Detect which cell encompasses the target text, then output its [x, y] center coordinate. 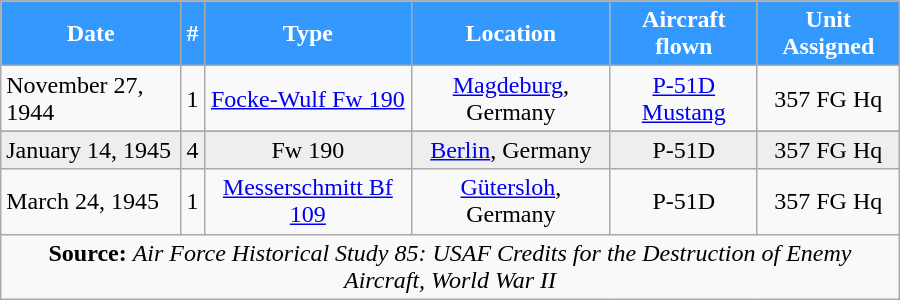
Messerschmitt Bf 109 [308, 202]
P-51D Mustang [684, 98]
March 24, 1945 [91, 202]
Berlin, Germany [510, 150]
Aircraft flown [684, 34]
Source: Air Force Historical Study 85: USAF Credits for the Destruction of Enemy Aircraft, World War II [450, 266]
Focke-Wulf Fw 190 [308, 98]
Date [91, 34]
# [193, 34]
January 14, 1945 [91, 150]
4 [193, 150]
Location [510, 34]
Gütersloh, Germany [510, 202]
Type [308, 34]
Fw 190 [308, 150]
Magdeburg, Germany [510, 98]
Unit Assigned [828, 34]
November 27, 1944 [91, 98]
